Provide the (x, y) coordinate of the cell's center where the given text is located.  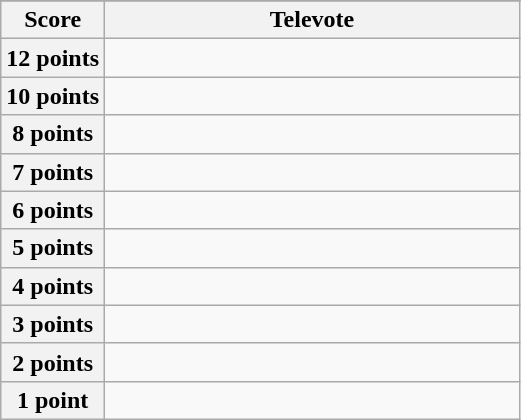
6 points (53, 210)
5 points (53, 248)
7 points (53, 172)
1 point (53, 400)
3 points (53, 324)
4 points (53, 286)
10 points (53, 96)
Score (53, 20)
12 points (53, 58)
8 points (53, 134)
2 points (53, 362)
Televote (312, 20)
